Detect which cell encompasses the target text, then output its (x, y) center coordinate. 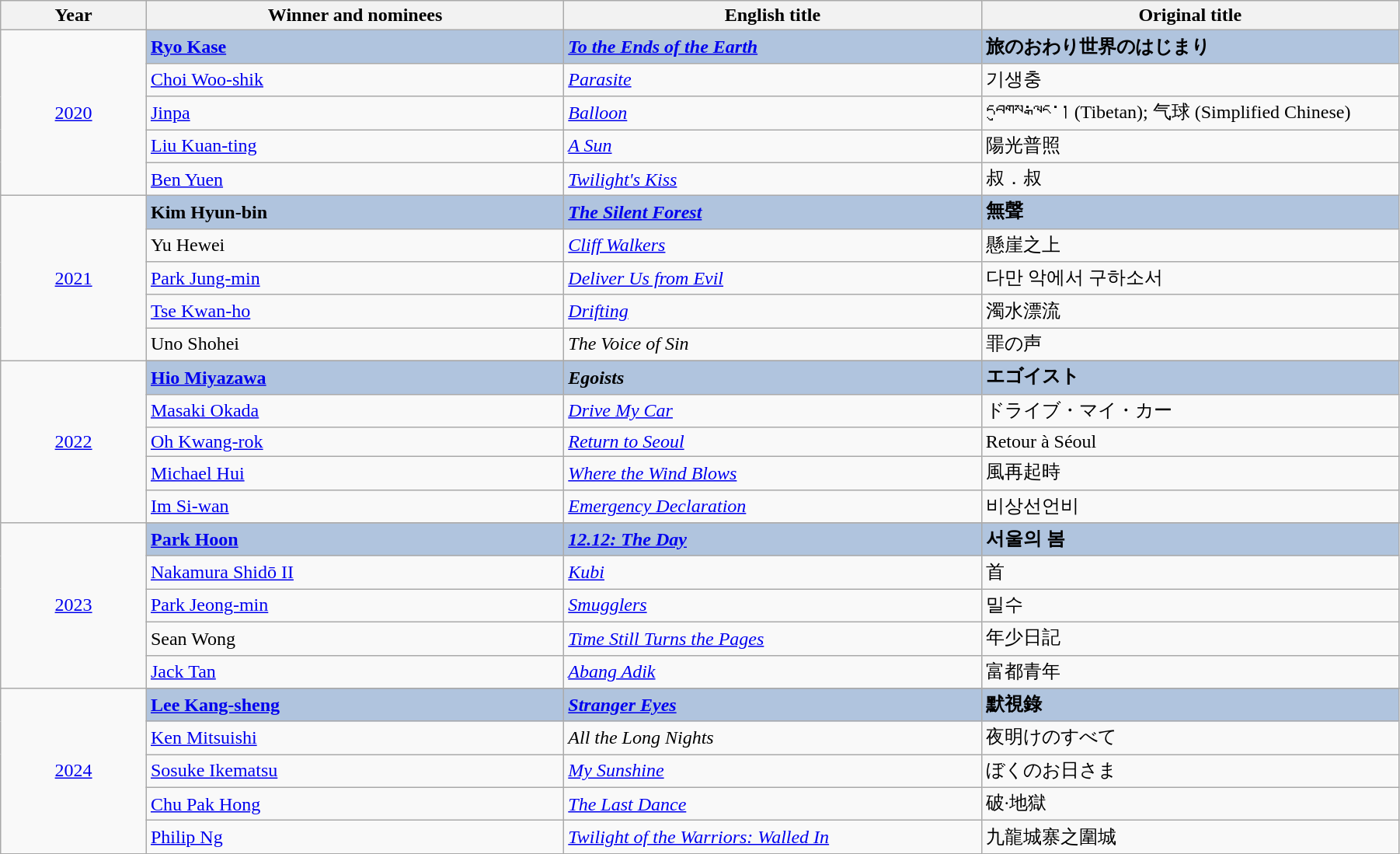
旅のおわり世界のはじまり (1190, 47)
Year (74, 16)
Time Still Turns the Pages (772, 639)
Sean Wong (354, 639)
Twilight's Kiss (772, 179)
Original title (1190, 16)
Parasite (772, 79)
2024 (74, 771)
서울의 봄 (1190, 539)
The Last Dance (772, 803)
A Sun (772, 146)
Michael Hui (354, 474)
Hio Miyazawa (354, 378)
風再起時 (1190, 474)
首 (1190, 572)
2022 (74, 441)
罪の声 (1190, 345)
懸崖之上 (1190, 246)
Retour à Séoul (1190, 442)
The Silent Forest (772, 213)
濁水漂流 (1190, 311)
Im Si-wan (354, 507)
밀수 (1190, 606)
To the Ends of the Earth (772, 47)
Cliff Walkers (772, 246)
叔．叔 (1190, 179)
Sosuke Ikematsu (354, 771)
Where the Wind Blows (772, 474)
Choi Woo-shik (354, 79)
Philip Ng (354, 838)
夜明けのすべて (1190, 738)
2023 (74, 606)
Winner and nominees (354, 16)
Balloon (772, 113)
九龍城寨之圍城 (1190, 838)
默視錄 (1190, 706)
Uno Shohei (354, 345)
Ryo Kase (354, 47)
비상선언비 (1190, 507)
年少日記 (1190, 639)
2020 (74, 113)
The Voice of Sin (772, 345)
Park Jeong-min (354, 606)
Ken Mitsuishi (354, 738)
Masaki Okada (354, 410)
Drifting (772, 311)
Drive My Car (772, 410)
ドライブ・マイ・カー (1190, 410)
Jinpa (354, 113)
12.12: The Day (772, 539)
다만 악에서 구하소서 (1190, 278)
Nakamura Shidō II (354, 572)
無聲 (1190, 213)
English title (772, 16)
Abang Adik (772, 671)
Twilight of the Warriors: Walled In (772, 838)
ぼくのお日さま (1190, 771)
Smugglers (772, 606)
Yu Hewei (354, 246)
Park Hoon (354, 539)
Chu Pak Hong (354, 803)
Oh Kwang-rok (354, 442)
My Sunshine (772, 771)
2021 (74, 278)
Kubi (772, 572)
Jack Tan (354, 671)
Lee Kang-sheng (354, 706)
기생충 (1190, 79)
Stranger Eyes (772, 706)
Return to Seoul (772, 442)
Liu Kuan-ting (354, 146)
陽光普照 (1190, 146)
Tse Kwan-ho (354, 311)
All the Long Nights (772, 738)
Ben Yuen (354, 179)
Egoists (772, 378)
Deliver Us from Evil (772, 278)
Park Jung-min (354, 278)
富都青年 (1190, 671)
エゴイスト (1190, 378)
Emergency Declaration (772, 507)
破·地獄 (1190, 803)
Kim Hyun-bin (354, 213)
དབུགས་ལྒང་། (Tibetan); 气球 (Simplified Chinese) (1190, 113)
